Search for the cell housing the specified text and yield its [X, Y] center coordinate. 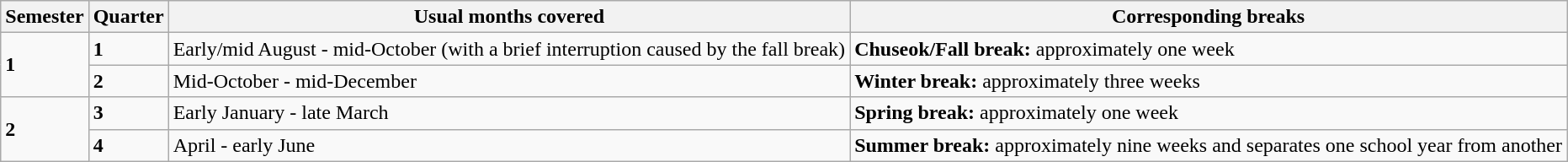
Usual months covered [508, 17]
Early/mid August - mid-October (with a brief interruption caused by the fall break) [508, 49]
Semester [45, 17]
Winter break: approximately three weeks [1209, 81]
April - early June [508, 145]
4 [128, 145]
Summer break: approximately nine weeks and separates one school year from another [1209, 145]
Corresponding breaks [1209, 17]
Mid-October - mid-December [508, 81]
Chuseok/Fall break: approximately one week [1209, 49]
Quarter [128, 17]
Spring break: approximately one week [1209, 113]
Early January - late March [508, 113]
3 [128, 113]
